Locate the cell with the specified text and output its [x, y] center coordinate. 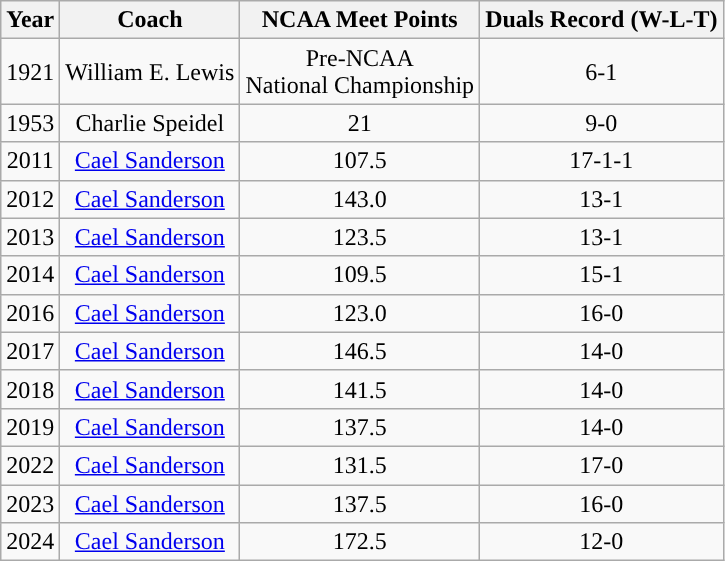
William E. Lewis [150, 72]
1921 [30, 72]
2011 [30, 161]
21 [360, 123]
NCAA Meet Points [360, 20]
2023 [30, 503]
2019 [30, 427]
2012 [30, 199]
17-1-1 [602, 161]
9-0 [602, 123]
141.5 [360, 389]
172.5 [360, 542]
17-0 [602, 465]
109.5 [360, 275]
15-1 [602, 275]
131.5 [360, 465]
Coach [150, 20]
143.0 [360, 199]
Pre-NCAANational Championship [360, 72]
2024 [30, 542]
Year [30, 20]
2018 [30, 389]
123.0 [360, 313]
107.5 [360, 161]
2017 [30, 351]
2013 [30, 237]
Charlie Speidel [150, 123]
2014 [30, 275]
1953 [30, 123]
146.5 [360, 351]
Duals Record (W-L-T) [602, 20]
2022 [30, 465]
2016 [30, 313]
12-0 [602, 542]
6-1 [602, 72]
123.5 [360, 237]
